Output the (x, y) coordinate of the center of the cell containing the given text.  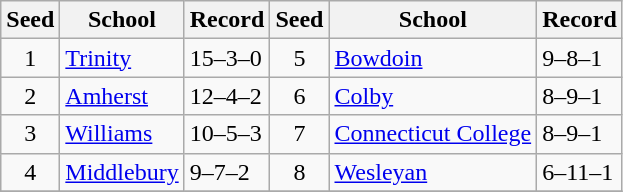
Middlebury (122, 172)
4 (30, 172)
15–3–0 (227, 58)
3 (30, 134)
Amherst (122, 96)
12–4–2 (227, 96)
9–7–2 (227, 172)
5 (300, 58)
1 (30, 58)
9–8–1 (580, 58)
2 (30, 96)
Trinity (122, 58)
Colby (433, 96)
Bowdoin (433, 58)
Williams (122, 134)
10–5–3 (227, 134)
Connecticut College (433, 134)
8 (300, 172)
Wesleyan (433, 172)
7 (300, 134)
6–11–1 (580, 172)
6 (300, 96)
